Pinpoint the cell where the given text exists, returning its [x, y] midpoint coordinate. 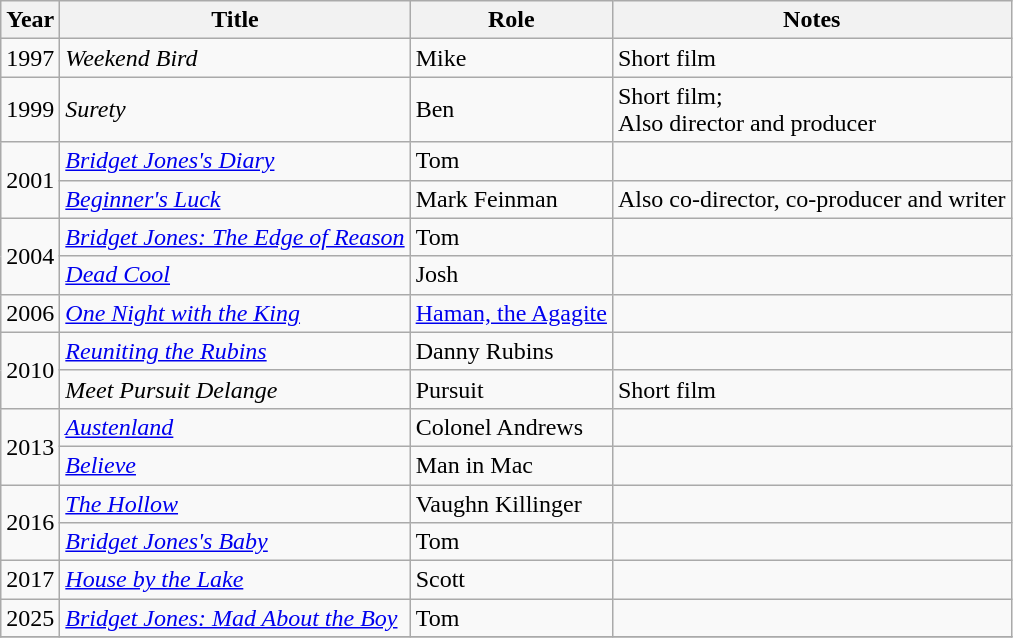
Year [30, 20]
Bridget Jones: The Edge of Reason [235, 237]
Short film;Also director and producer [812, 110]
1999 [30, 110]
Mark Feinman [511, 199]
2006 [30, 313]
Haman, the Agagite [511, 313]
Reuniting the Rubins [235, 351]
1997 [30, 58]
Meet Pursuit Delange [235, 389]
House by the Lake [235, 580]
Also co-director, co-producer and writer [812, 199]
2004 [30, 256]
Mike [511, 58]
Beginner's Luck [235, 199]
Colonel Andrews [511, 427]
Austenland [235, 427]
Man in Mac [511, 465]
2001 [30, 180]
2013 [30, 446]
Danny Rubins [511, 351]
2017 [30, 580]
Weekend Bird [235, 58]
Role [511, 20]
Believe [235, 465]
The Hollow [235, 503]
Bridget Jones: Mad About the Boy [235, 618]
Notes [812, 20]
2016 [30, 522]
Bridget Jones's Baby [235, 542]
Bridget Jones's Diary [235, 161]
Josh [511, 275]
Scott [511, 580]
Title [235, 20]
Pursuit [511, 389]
Vaughn Killinger [511, 503]
Dead Cool [235, 275]
One Night with the King [235, 313]
Ben [511, 110]
Surety [235, 110]
2025 [30, 618]
2010 [30, 370]
